Pinpoint the cell where the given text exists, returning its (x, y) midpoint coordinate. 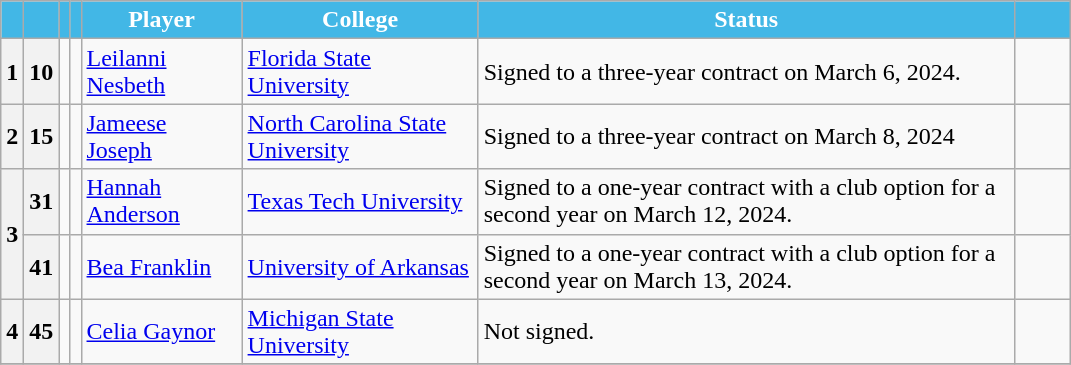
Signed to a one-year contract with a club option for a second year on March 12, 2024. (746, 202)
4 (12, 332)
North Carolina State University (360, 136)
Jameese Joseph (162, 136)
Florida State University (360, 72)
Texas Tech University (360, 202)
15 (42, 136)
45 (42, 332)
Player (162, 20)
1 (12, 72)
Bea Franklin (162, 266)
Not signed. (746, 332)
Status (746, 20)
Signed to a one-year contract with a club option for a second year on March 13, 2024. (746, 266)
31 (42, 202)
2 (12, 136)
Hannah Anderson (162, 202)
Signed to a three-year contract on March 8, 2024 (746, 136)
University of Arkansas (360, 266)
College (360, 20)
Michigan State University (360, 332)
41 (42, 266)
Leilanni Nesbeth (162, 72)
10 (42, 72)
3 (12, 234)
Signed to a three-year contract on March 6, 2024. (746, 72)
Celia Gaynor (162, 332)
